Return (x, y) of the center of cell containing provided text 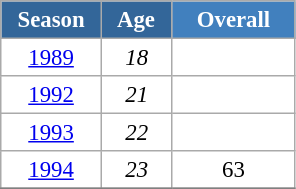
18 (136, 58)
22 (136, 133)
Season (52, 20)
1993 (52, 133)
Age (136, 20)
1994 (52, 170)
23 (136, 170)
1989 (52, 58)
21 (136, 95)
63 (234, 170)
1992 (52, 95)
Overall (234, 20)
